Search for the cell housing the specified text and yield its (x, y) center coordinate. 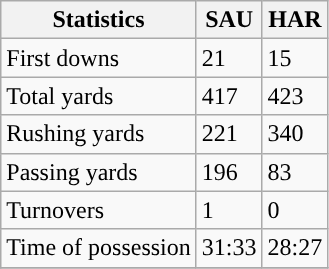
196 (229, 172)
SAU (229, 20)
Total yards (99, 96)
417 (229, 96)
21 (229, 58)
28:27 (295, 248)
221 (229, 134)
Passing yards (99, 172)
83 (295, 172)
Statistics (99, 20)
Time of possession (99, 248)
15 (295, 58)
340 (295, 134)
1 (229, 210)
First downs (99, 58)
Turnovers (99, 210)
HAR (295, 20)
Rushing yards (99, 134)
423 (295, 96)
31:33 (229, 248)
0 (295, 210)
